Search for the cell housing the specified text and yield its [x, y] center coordinate. 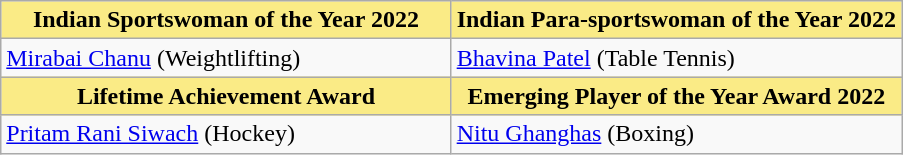
Pritam Rani Siwach (Hockey) [226, 134]
Bhavina Patel (Table Tennis) [676, 58]
Lifetime Achievement Award [226, 96]
Indian Sportswoman of the Year 2022 [226, 20]
Nitu Ghanghas (Boxing) [676, 134]
Mirabai Chanu (Weightlifting) [226, 58]
Emerging Player of the Year Award 2022 [676, 96]
Indian Para-sportswoman of the Year 2022 [676, 20]
